Extract the (X, Y) coordinate from the center of the cell holding the provided text.  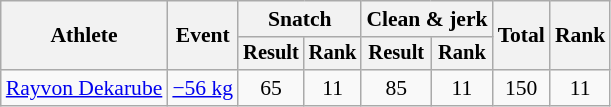
−56 kg (202, 88)
Rayvon Dekarube (84, 88)
65 (271, 88)
Total (522, 36)
Event (202, 36)
Clean & jerk (426, 19)
150 (522, 88)
85 (396, 88)
Athlete (84, 36)
Snatch (300, 19)
